Find where the given text appears and provide that cell's center as [X, Y] coordinate. 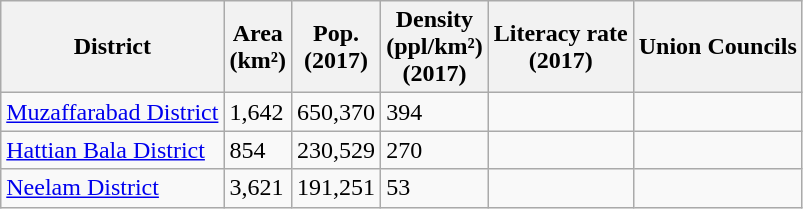
Area(km²) [258, 47]
191,251 [336, 188]
Density(ppl/km²)(2017) [435, 47]
650,370 [336, 112]
3,621 [258, 188]
Union Councils [718, 47]
394 [435, 112]
Muzaffarabad District [112, 112]
Hattian Bala District [112, 150]
Pop.(2017) [336, 47]
270 [435, 150]
District [112, 47]
854 [258, 150]
Literacy rate(2017) [560, 47]
Neelam District [112, 188]
53 [435, 188]
1,642 [258, 112]
230,529 [336, 150]
